Find where the given text appears and provide that cell's center as (X, Y) coordinate. 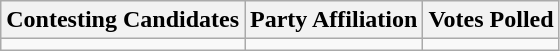
Contesting Candidates (123, 20)
Party Affiliation (334, 20)
Votes Polled (491, 20)
